Determine the [x, y] coordinate at the center of the cell enclosing the given text.  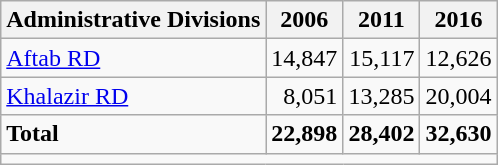
Total [134, 134]
15,117 [382, 58]
Administrative Divisions [134, 20]
20,004 [458, 96]
22,898 [304, 134]
12,626 [458, 58]
8,051 [304, 96]
13,285 [382, 96]
Khalazir RD [134, 96]
28,402 [382, 134]
14,847 [304, 58]
32,630 [458, 134]
2011 [382, 20]
2016 [458, 20]
2006 [304, 20]
Aftab RD [134, 58]
